Provide the (X, Y) coordinate of the cell's center where the given text is located.  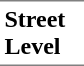
Street Level (42, 33)
